Locate the cell with the specified text and output its (X, Y) center coordinate. 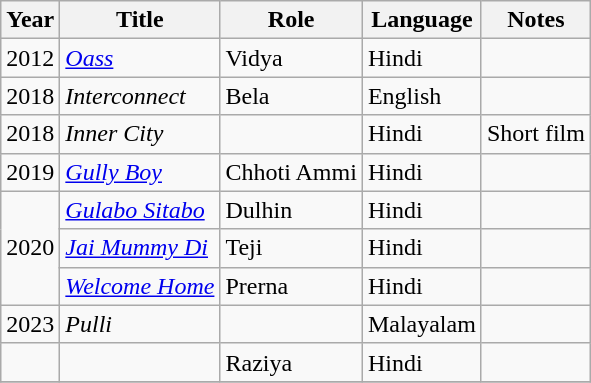
Malayalam (422, 324)
Short film (536, 134)
2023 (30, 324)
2012 (30, 58)
Dulhin (291, 210)
Notes (536, 20)
Year (30, 20)
Pulli (140, 324)
Inner City (140, 134)
Gulabo Sitabo (140, 210)
Raziya (291, 362)
Interconnect (140, 96)
Title (140, 20)
Oass (140, 58)
Teji (291, 248)
Gully Boy (140, 172)
Welcome Home (140, 286)
English (422, 96)
2019 (30, 172)
Bela (291, 96)
Role (291, 20)
Jai Mummy Di (140, 248)
2020 (30, 248)
Language (422, 20)
Prerna (291, 286)
Chhoti Ammi (291, 172)
Vidya (291, 58)
